Find where the given text appears and provide that cell's center as [x, y] coordinate. 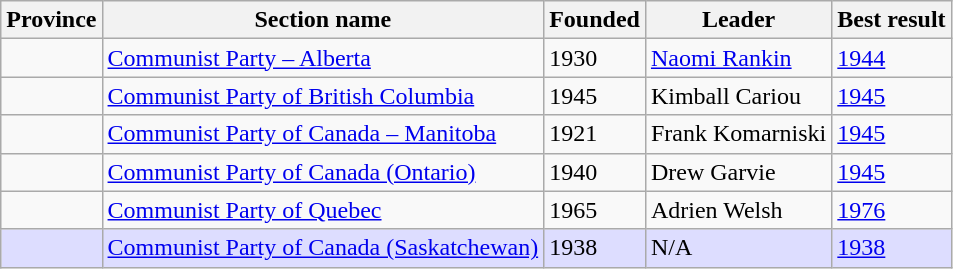
Frank Komarniski [738, 134]
1921 [595, 134]
N/A [738, 248]
Communist Party – Alberta [323, 58]
1930 [595, 58]
Founded [595, 20]
Adrien Welsh [738, 210]
Communist Party of Quebec [323, 210]
1965 [595, 210]
Section name [323, 20]
Communist Party of Canada (Ontario) [323, 172]
Best result [892, 20]
1976 [892, 210]
Leader [738, 20]
Communist Party of Canada – Manitoba [323, 134]
Communist Party of British Columbia [323, 96]
Kimball Cariou [738, 96]
Communist Party of Canada (Saskatchewan) [323, 248]
Province [52, 20]
1944 [892, 58]
Drew Garvie [738, 172]
Naomi Rankin [738, 58]
1940 [595, 172]
